For the text-containing cell, return its midpoint in [X, Y] coordinate format. 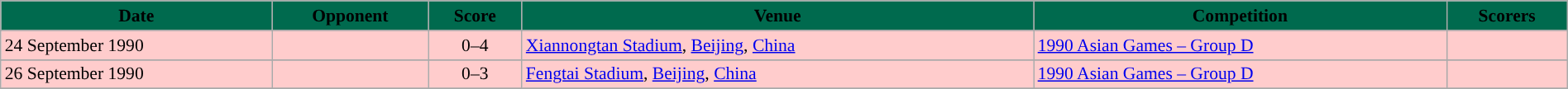
0–4 [475, 45]
0–3 [475, 74]
Opponent [351, 16]
Xiannongtan Stadium, Beijing, China [777, 45]
Competition [1241, 16]
24 September 1990 [136, 45]
Score [475, 16]
26 September 1990 [136, 74]
Date [136, 16]
Scorers [1507, 16]
Fengtai Stadium, Beijing, China [777, 74]
Venue [777, 16]
